From the cell containing the given text, extract its center point as [X, Y] coordinate. 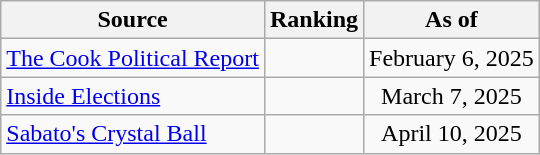
Ranking [314, 20]
March 7, 2025 [452, 96]
The Cook Political Report [133, 58]
Source [133, 20]
Sabato's Crystal Ball [133, 134]
April 10, 2025 [452, 134]
As of [452, 20]
Inside Elections [133, 96]
February 6, 2025 [452, 58]
